Output the [X, Y] coordinate of the center of the cell containing the given text.  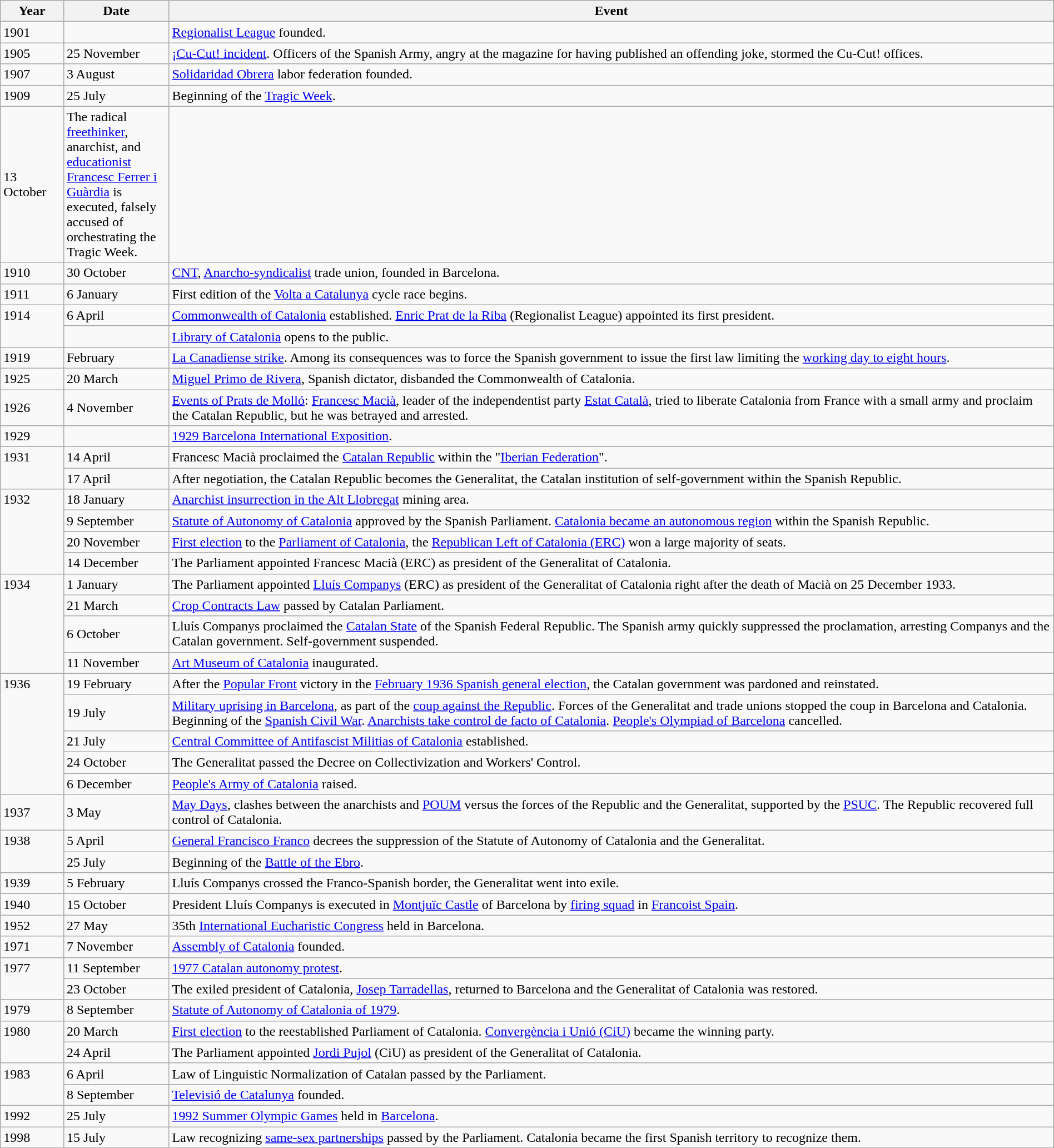
Central Committee of Antifascist Militias of Catalonia established. [611, 741]
1926 [32, 407]
Year [32, 11]
5 February [116, 883]
Televisió de Catalunya founded. [611, 1095]
30 October [116, 273]
Law of Linguistic Normalization of Catalan passed by the Parliament. [611, 1074]
First election to the reestablished Parliament of Catalonia. Convergència i Unió (CiU) became the winning party. [611, 1031]
1 January [116, 584]
Beginning of the Battle of the Ebro. [611, 862]
1911 [32, 294]
General Francisco Franco decrees the suppression of the Statute of Autonomy of Catalonia and the Generalitat. [611, 841]
1983 [32, 1084]
First election to the Parliament of Catalonia, the Republican Left of Catalonia (ERC) won a large majority of seats. [611, 542]
Anarchist insurrection in the Alt Llobregat mining area. [611, 500]
The Parliament appointed Jordi Pujol (CiU) as president of the Generalitat of Catalonia. [611, 1052]
11 September [116, 968]
¡Cu-Cut! incident. Officers of the Spanish Army, angry at the magazine for having published an offending joke, stormed the Cu-Cut! offices. [611, 53]
14 December [116, 563]
Art Museum of Catalonia inaugurated. [611, 663]
Crop Contracts Law passed by Catalan Parliament. [611, 605]
1992 [32, 1116]
6 October [116, 634]
February [116, 357]
25 November [116, 53]
Lluís Companys crossed the Franco-Spanish border, the Generalitat went into exile. [611, 883]
23 October [116, 989]
19 July [116, 713]
21 July [116, 741]
6 January [116, 294]
1952 [32, 926]
15 July [116, 1137]
24 October [116, 762]
1937 [32, 813]
18 January [116, 500]
1919 [32, 357]
24 April [116, 1052]
Statute of Autonomy of Catalonia approved by the Spanish Parliament. Catalonia became an autonomous region within the Spanish Republic. [611, 521]
27 May [116, 926]
1901 [32, 32]
The exiled president of Catalonia, Josep Tarradellas, returned to Barcelona and the Generalitat of Catalonia was restored. [611, 989]
5 April [116, 841]
Library of Catalonia opens to the public. [611, 336]
Francesc Macià proclaimed the Catalan Republic within the "Iberian Federation". [611, 458]
1977 Catalan autonomy protest. [611, 968]
La Canadiense strike. Among its consequences was to force the Spanish government to issue the first law limiting the working day to eight hours. [611, 357]
35th International Eucharistic Congress held in Barcelona. [611, 926]
The Parliament appointed Lluís Companys (ERC) as president of the Generalitat of Catalonia right after the death of Macià on 25 December 1933. [611, 584]
3 May [116, 813]
1934 [32, 624]
1929 [32, 436]
15 October [116, 905]
Commonwealth of Catalonia established. Enric Prat de la Riba (Regionalist League) appointed its first president. [611, 315]
Beginning of the Tragic Week. [611, 96]
9 September [116, 521]
Solidaridad Obrera labor federation founded. [611, 74]
Assembly of Catalonia founded. [611, 947]
4 November [116, 407]
Statute of Autonomy of Catalonia of 1979. [611, 1010]
20 November [116, 542]
First edition of the Volta a Catalunya cycle race begins. [611, 294]
1977 [32, 978]
1925 [32, 379]
1992 Summer Olympic Games held in Barcelona. [611, 1116]
Miguel Primo de Rivera, Spanish dictator, disbanded the Commonwealth of Catalonia. [611, 379]
1936 [32, 734]
11 November [116, 663]
7 November [116, 947]
Law recognizing same-sex partnerships passed by the Parliament. Catalonia became the first Spanish territory to recognize them. [611, 1137]
17 April [116, 479]
1979 [32, 1010]
CNT, Anarcho-syndicalist trade union, founded in Barcelona. [611, 273]
1905 [32, 53]
3 August [116, 74]
1971 [32, 947]
1932 [32, 531]
After the Popular Front victory in the February 1936 Spanish general election, the Catalan government was pardoned and reinstated. [611, 684]
14 April [116, 458]
13 October [32, 185]
19 February [116, 684]
1929 Barcelona International Exposition. [611, 436]
1909 [32, 96]
After negotiation, the Catalan Republic becomes the Generalitat, the Catalan institution of self-government within the Spanish Republic. [611, 479]
The Generalitat passed the Decree on Collectivization and Workers' Control. [611, 762]
1940 [32, 905]
1939 [32, 883]
The radical freethinker, anarchist, and educationist Francesc Ferrer i Guàrdia is executed, falsely accused of orchestrating the Tragic Week. [116, 185]
Regionalist League founded. [611, 32]
6 December [116, 783]
President Lluís Companys is executed in Montjuïc Castle of Barcelona by firing squad in Francoist Spain. [611, 905]
1931 [32, 468]
Date [116, 11]
21 March [116, 605]
1938 [32, 852]
1907 [32, 74]
1914 [32, 326]
1998 [32, 1137]
1910 [32, 273]
The Parliament appointed Francesc Macià (ERC) as president of the Generalitat of Catalonia. [611, 563]
1980 [32, 1042]
Event [611, 11]
People's Army of Catalonia raised. [611, 783]
